Provide the (X, Y) coordinate of the cell's center where the given text is located.  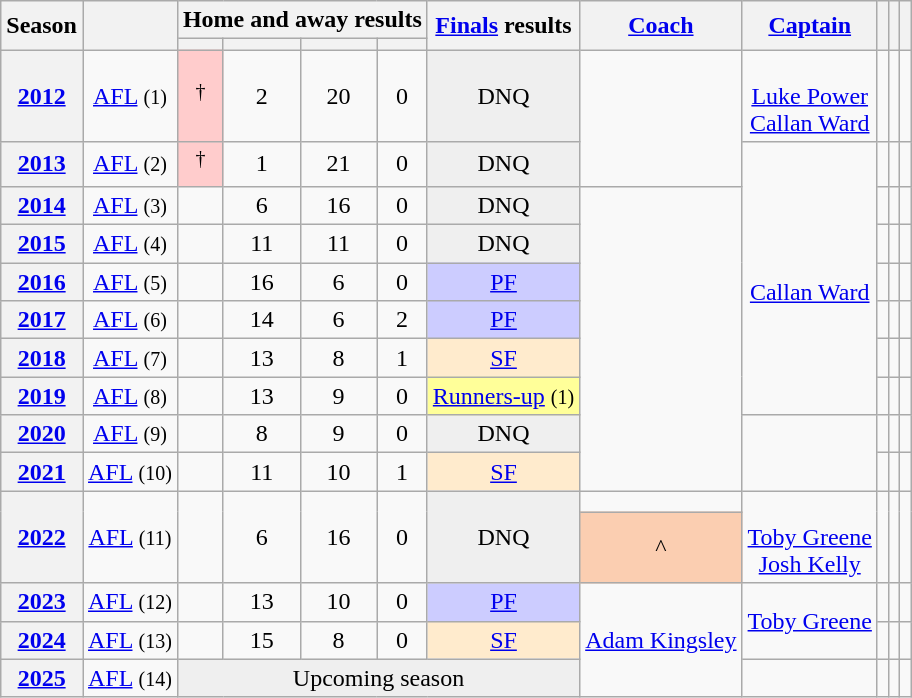
Season (42, 26)
Coach (661, 26)
2025 (42, 678)
AFL (4) (130, 244)
2013 (42, 164)
Finals results (503, 26)
2016 (42, 282)
2023 (42, 602)
2024 (42, 640)
^ (661, 548)
AFL (8) (130, 396)
AFL (14) (130, 678)
AFL (9) (130, 434)
AFL (2) (130, 164)
2018 (42, 358)
15 (262, 640)
2019 (42, 396)
2021 (42, 472)
Runners-up (1) (503, 396)
AFL (11) (130, 537)
AFL (5) (130, 282)
AFL (6) (130, 320)
Home and away results (302, 20)
14 (262, 320)
2014 (42, 205)
AFL (7) (130, 358)
AFL (12) (130, 602)
Adam Kingsley (661, 640)
Luke PowerCallan Ward (810, 96)
2022 (42, 537)
Callan Ward (810, 278)
AFL (10) (130, 472)
2015 (42, 244)
Captain (810, 26)
AFL (13) (130, 640)
AFL (1) (130, 96)
AFL (3) (130, 205)
Toby Greene (810, 621)
2012 (42, 96)
2017 (42, 320)
21 (338, 164)
Toby GreeneJosh Kelly (810, 537)
2020 (42, 434)
20 (338, 96)
Upcoming season (378, 678)
